Extract the (X, Y) coordinate from the center of the cell holding the provided text.  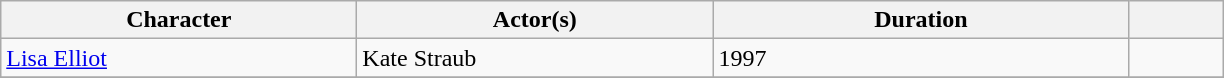
Kate Straub (535, 58)
Actor(s) (535, 20)
Lisa Elliot (179, 58)
Character (179, 20)
Duration (921, 20)
1997 (921, 58)
